From the cell containing the given text, extract its center point as [X, Y] coordinate. 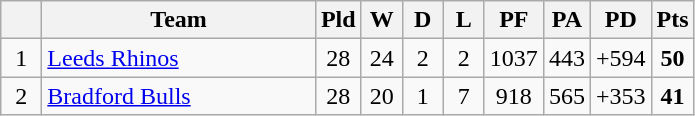
W [382, 20]
1037 [514, 58]
Bradford Bulls [179, 96]
41 [672, 96]
PD [620, 20]
443 [566, 58]
D [422, 20]
Leeds Rhinos [179, 58]
50 [672, 58]
+594 [620, 58]
565 [566, 96]
7 [464, 96]
24 [382, 58]
Pts [672, 20]
PF [514, 20]
Team [179, 20]
PA [566, 20]
20 [382, 96]
Pld [338, 20]
+353 [620, 96]
L [464, 20]
918 [514, 96]
